Capture the cell that displays the provided text and extract its [X, Y] central coordinate. 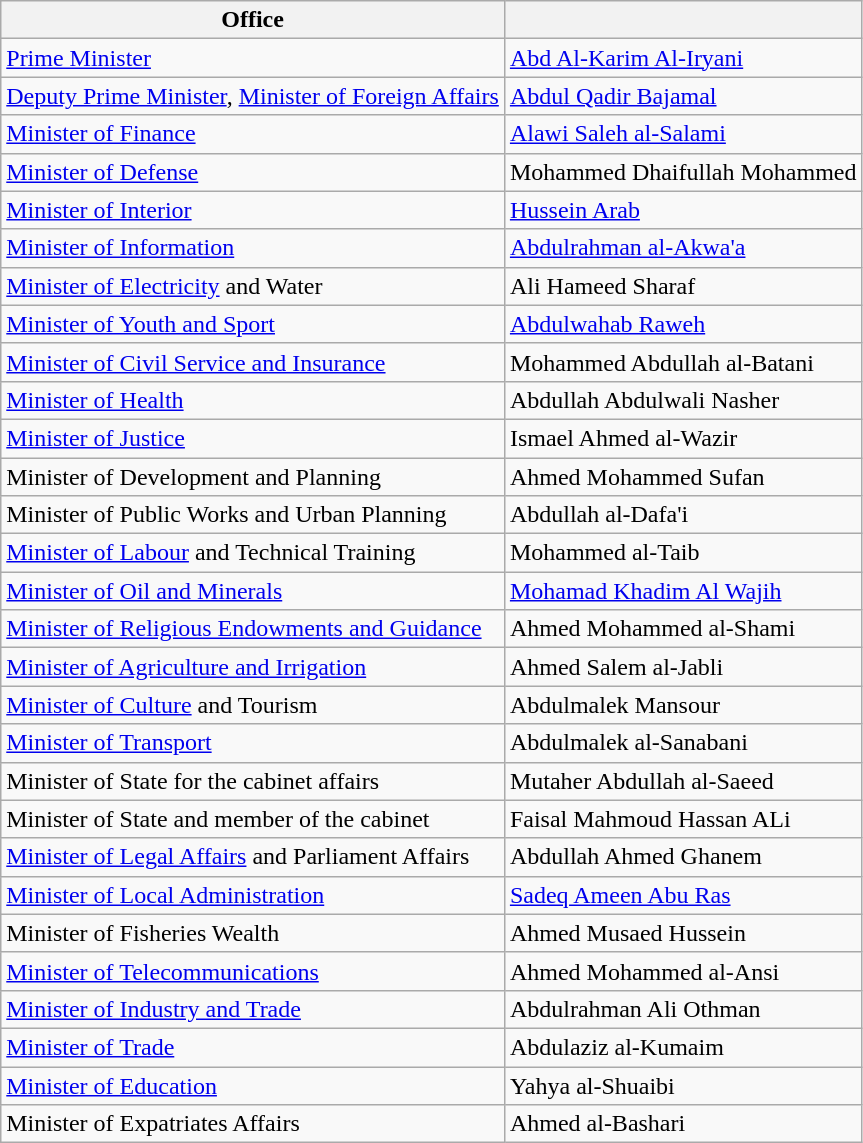
Abdulaziz al-Kumaim [683, 1047]
Mohammed al-Taib [683, 553]
Ahmed Mohammed al-Ansi [683, 971]
Minister of Youth and Sport [253, 324]
Abdullah Abdulwali Nasher [683, 400]
Ahmed Musaed Hussein [683, 933]
Minister of Religious Endowments and Guidance [253, 629]
Minister of Fisheries Wealth [253, 933]
Sadeq Ameen Abu Ras [683, 895]
Prime Minister [253, 58]
Minister of Justice [253, 438]
Abdulmalek Mansour [683, 705]
Ahmed Mohammed Sufan [683, 477]
Abdullah al-Dafa'i [683, 515]
Minister of Public Works and Urban Planning [253, 515]
Yahya al-Shuaibi [683, 1085]
Abdulrahman al-Akwa'a [683, 248]
Mohammed Abdullah al-Batani [683, 362]
Alawi Saleh al-Salami [683, 134]
Minister of Trade [253, 1047]
Abd Al-Karim Al-Iryani [683, 58]
Minister of Legal Affairs and Parliament Affairs [253, 857]
Ali Hameed Sharaf [683, 286]
Minister of Labour and Technical Training [253, 553]
Deputy Prime Minister, Minister of Foreign Affairs [253, 96]
Abdulrahman Ali Othman [683, 1009]
Abdullah Ahmed Ghanem [683, 857]
Minister of State for the cabinet affairs [253, 781]
Minister of Development and Planning [253, 477]
Minister of Expatriates Affairs [253, 1124]
Mohamad Khadim Al Wajih [683, 591]
Minister of Health [253, 400]
Minister of Agriculture and Irrigation [253, 667]
Minister of Local Administration [253, 895]
Ismael Ahmed al-Wazir [683, 438]
Office [253, 20]
Minister of Education [253, 1085]
Minister of Transport [253, 743]
Minister of Civil Service and Insurance [253, 362]
Minister of State and member of the cabinet [253, 819]
Minister of Industry and Trade [253, 1009]
Minister of Electricity and Water [253, 286]
Minister of Oil and Minerals [253, 591]
Minister of Telecommunications [253, 971]
Mohammed Dhaifullah Mohammed [683, 172]
Abdulwahab Raweh [683, 324]
Minister of Information [253, 248]
Minister of Interior [253, 210]
Mutaher Abdullah al-Saeed [683, 781]
Abdul Qadir Bajamal [683, 96]
Ahmed Salem al-Jabli [683, 667]
Minister of Culture and Tourism [253, 705]
Ahmed Mohammed al-Shami [683, 629]
Faisal Mahmoud Hassan ALi [683, 819]
Minister of Finance [253, 134]
Abdulmalek al-Sanabani [683, 743]
Minister of Defense [253, 172]
Hussein Arab [683, 210]
Ahmed al-Bashari [683, 1124]
